For the text-containing cell, return its midpoint in (x, y) coordinate format. 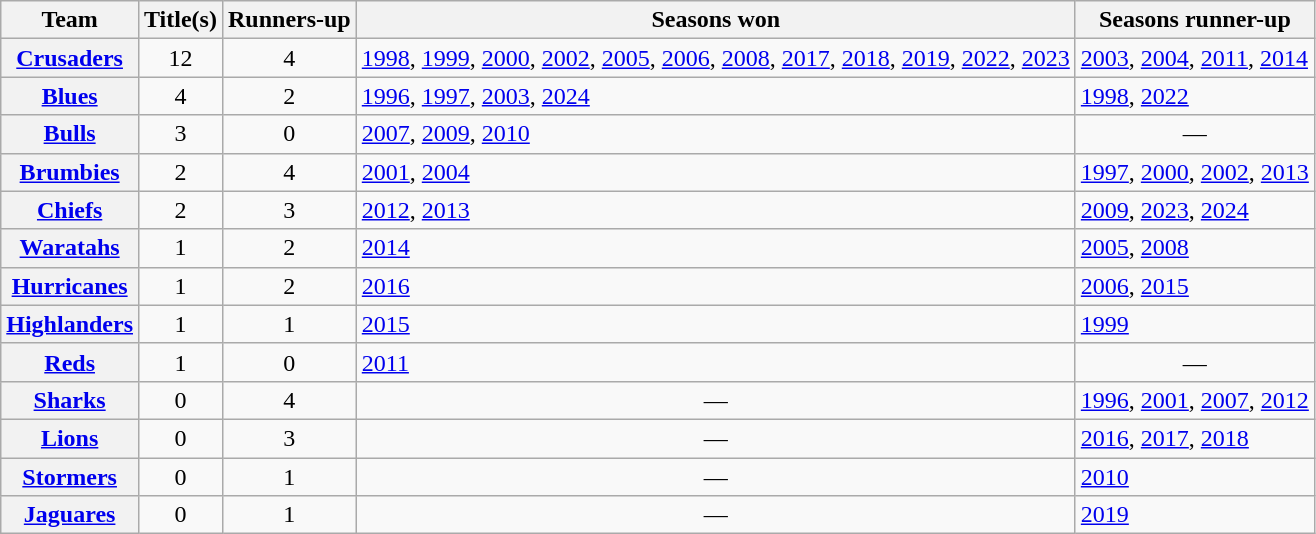
2005, 2008 (1194, 248)
Seasons runner-up (1194, 20)
2014 (716, 248)
Highlanders (70, 324)
Runners-up (289, 20)
Team (70, 20)
Bulls (70, 134)
Brumbies (70, 172)
2001, 2004 (716, 172)
1999 (1194, 324)
1998, 2022 (1194, 96)
2015 (716, 324)
Chiefs (70, 210)
Sharks (70, 400)
Blues (70, 96)
2012, 2013 (716, 210)
Stormers (70, 477)
Title(s) (181, 20)
2009, 2023, 2024 (1194, 210)
1996, 2001, 2007, 2012 (1194, 400)
1998, 1999, 2000, 2002, 2005, 2006, 2008, 2017, 2018, 2019, 2022, 2023 (716, 58)
2019 (1194, 515)
Waratahs (70, 248)
2007, 2009, 2010 (716, 134)
Lions (70, 438)
Reds (70, 362)
Crusaders (70, 58)
Seasons won (716, 20)
Jaguares (70, 515)
2006, 2015 (1194, 286)
Hurricanes (70, 286)
2011 (716, 362)
1996, 1997, 2003, 2024 (716, 96)
2003, 2004, 2011, 2014 (1194, 58)
2010 (1194, 477)
12 (181, 58)
2016 (716, 286)
1997, 2000, 2002, 2013 (1194, 172)
2016, 2017, 2018 (1194, 438)
